Search for the cell housing the specified text and yield its [X, Y] center coordinate. 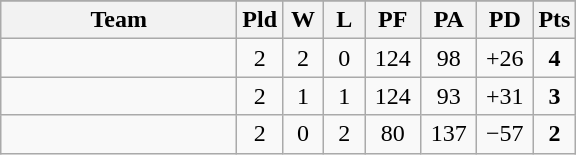
4 [554, 58]
+31 [505, 96]
+26 [505, 58]
PF [393, 20]
PA [449, 20]
137 [449, 134]
3 [554, 96]
Pts [554, 20]
PD [505, 20]
−57 [505, 134]
Team [119, 20]
L [344, 20]
W [304, 20]
98 [449, 58]
Pld [260, 20]
80 [393, 134]
93 [449, 96]
